Identify which cell holds the provided text, then report its (x, y) central coordinate. 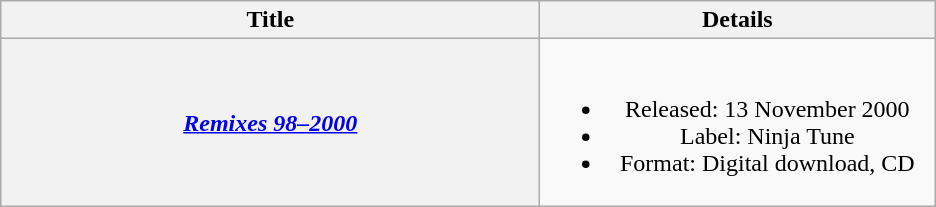
Remixes 98–2000 (270, 122)
Details (738, 20)
Title (270, 20)
Released: 13 November 2000Label: Ninja TuneFormat: Digital download, CD (738, 122)
